Provide the [x, y] coordinate of the cell's center where the given text is located.  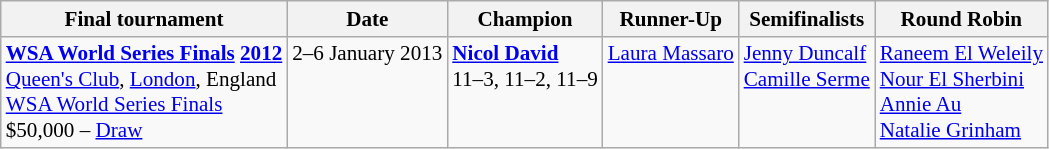
Round Robin [962, 18]
Semifinalists [807, 18]
Champion [524, 18]
Date [367, 18]
Jenny Duncalf Camille Serme [807, 92]
WSA World Series Finals 2012 Queen's Club, London, EnglandWSA World Series Finals$50,000 – Draw [144, 92]
Laura Massaro [671, 92]
Raneem El Weleily Nour El Sherbini Annie Au Natalie Grinham [962, 92]
2–6 January 2013 [367, 92]
Nicol David11–3, 11–2, 11–9 [524, 92]
Runner-Up [671, 18]
Final tournament [144, 18]
